Output the [x, y] coordinate of the center of the cell containing the given text.  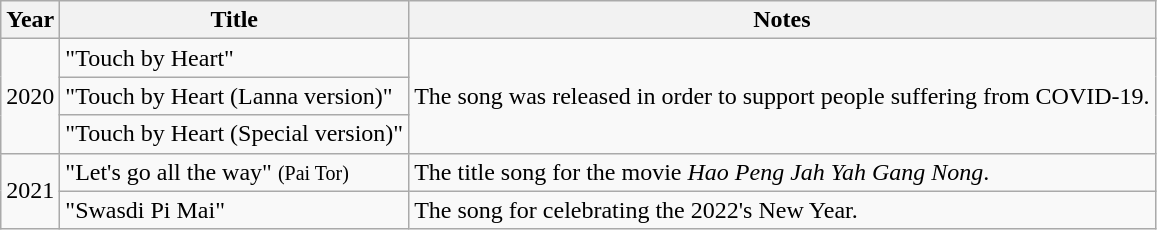
"Swasdi Pi Mai" [234, 210]
"Touch by Heart (Special version)" [234, 134]
The title song for the movie Hao Peng Jah Yah Gang Nong. [782, 172]
2020 [30, 96]
Year [30, 20]
The song was released in order to support people suffering from COVID-19. [782, 96]
"Let's go all the way" (Pai Tor) [234, 172]
"Touch by Heart" [234, 58]
Notes [782, 20]
The song for celebrating the 2022's New Year. [782, 210]
"Touch by Heart (Lanna version)" [234, 96]
2021 [30, 191]
Title [234, 20]
